Pinpoint the cell where the given text exists, returning its (x, y) midpoint coordinate. 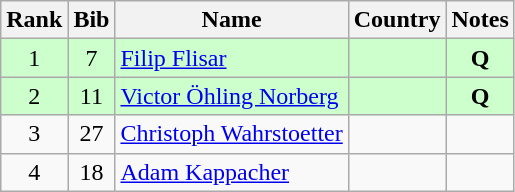
Christoph Wahrstoetter (232, 134)
3 (34, 134)
Filip Flisar (232, 58)
Bib (92, 20)
Name (232, 20)
Notes (480, 20)
11 (92, 96)
18 (92, 172)
2 (34, 96)
4 (34, 172)
1 (34, 58)
27 (92, 134)
Victor Öhling Norberg (232, 96)
Country (397, 20)
Adam Kappacher (232, 172)
7 (92, 58)
Rank (34, 20)
